From the cell containing the given text, extract its center point as (X, Y) coordinate. 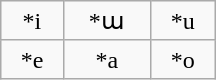
*o (182, 59)
*u (182, 21)
*e (32, 59)
*a (106, 59)
*ɯ (106, 21)
*i (32, 21)
